Determine the (X, Y) coordinate at the center of the cell enclosing the given text.  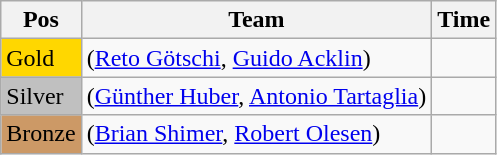
(Reto Götschi, Guido Acklin) (256, 58)
(Brian Shimer, Robert Olesen) (256, 134)
(Günther Huber, Antonio Tartaglia) (256, 96)
Team (256, 20)
Gold (41, 58)
Time (464, 20)
Pos (41, 20)
Silver (41, 96)
Bronze (41, 134)
